Find where the given text appears and provide that cell's center as [x, y] coordinate. 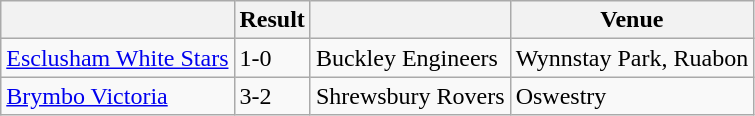
1-0 [272, 58]
Venue [632, 20]
Buckley Engineers [410, 58]
Wynnstay Park, Ruabon [632, 58]
3-2 [272, 96]
Brymbo Victoria [118, 96]
Oswestry [632, 96]
Esclusham White Stars [118, 58]
Shrewsbury Rovers [410, 96]
Result [272, 20]
